Search for the cell housing the specified text and yield its [x, y] center coordinate. 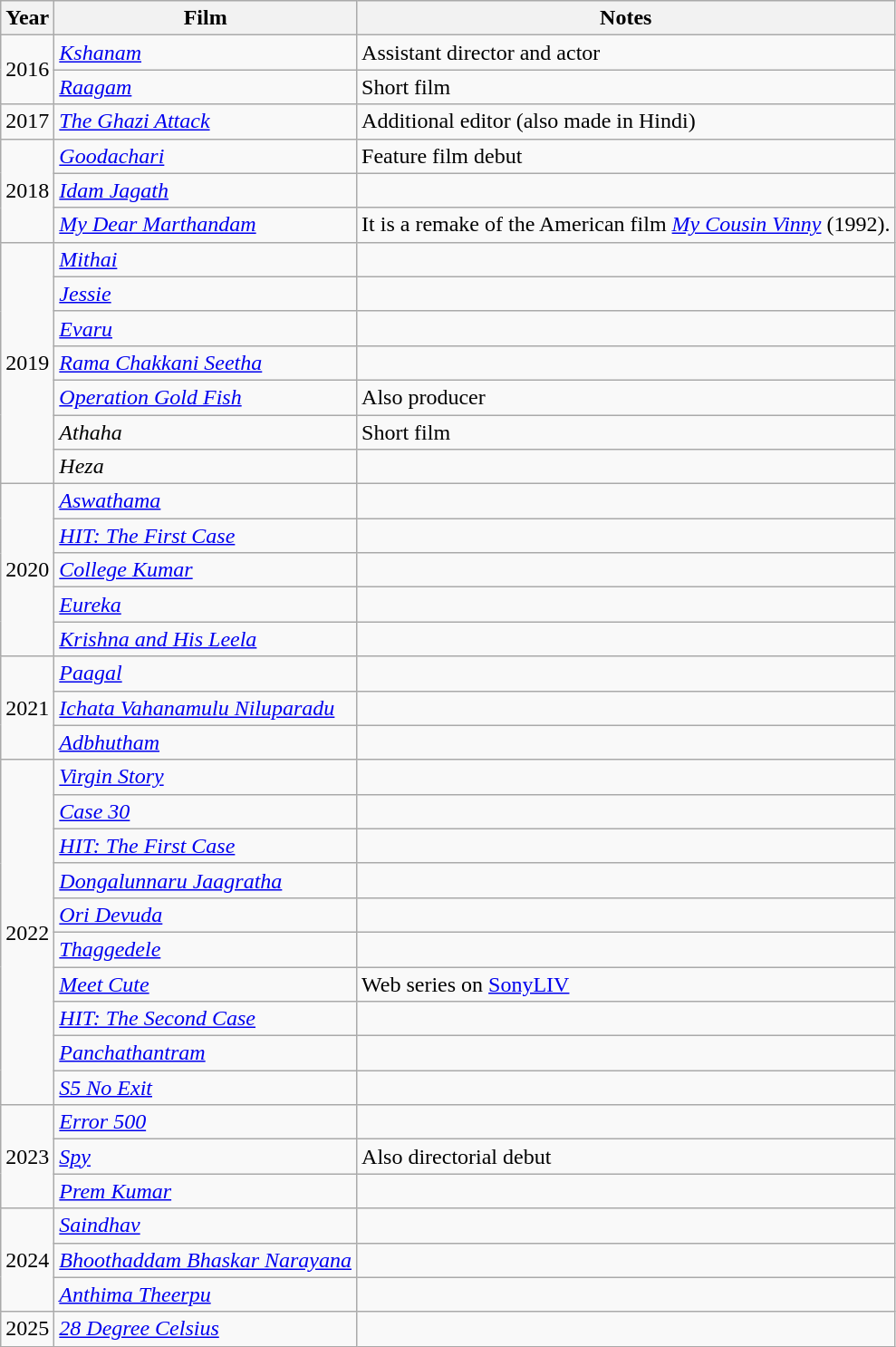
Rama Chakkani Seetha [206, 363]
Athaha [206, 432]
2023 [27, 1157]
Meet Cute [206, 984]
Spy [206, 1157]
Mithai [206, 259]
Kshanam [206, 53]
2018 [27, 190]
Film [206, 18]
Ori Devuda [206, 915]
Krishna and His Leela [206, 639]
My Dear Marthandam [206, 225]
Virgin Story [206, 777]
It is a remake of the American film My Cousin Vinny (1992). [626, 225]
2021 [27, 708]
Also producer [626, 397]
Idam Jagath [206, 190]
S5 No Exit [206, 1088]
2016 [27, 70]
Notes [626, 18]
Dongalunnaru Jaagratha [206, 880]
Goodachari [206, 156]
2024 [27, 1260]
Additional editor (also made in Hindi) [626, 121]
Evaru [206, 328]
2022 [27, 932]
Year [27, 18]
Feature film debut [626, 156]
Aswathama [206, 501]
College Kumar [206, 570]
Error 500 [206, 1122]
2025 [27, 1329]
Heza [206, 467]
Web series on SonyLIV [626, 984]
Saindhav [206, 1226]
HIT: The Second Case [206, 1019]
Bhoothaddam Bhaskar Narayana [206, 1260]
Prem Kumar [206, 1191]
Paagal [206, 673]
28 Degree Celsius [206, 1329]
Case 30 [206, 811]
Jessie [206, 294]
Anthima Theerpu [206, 1294]
Ichata Vahanamulu Niluparadu [206, 708]
Operation Gold Fish [206, 397]
Panchathantram [206, 1053]
Also directorial debut [626, 1157]
Eureka [206, 605]
Assistant director and actor [626, 53]
The Ghazi Attack [206, 121]
2019 [27, 363]
Adbhutham [206, 742]
Raagam [206, 87]
2017 [27, 121]
Thaggedele [206, 949]
2020 [27, 570]
